Output the [x, y] coordinate of the center of the cell containing the given text.  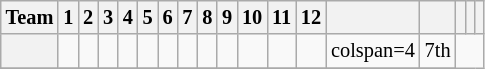
8 [207, 17]
6 [168, 17]
1 [68, 17]
10 [252, 17]
7th [438, 51]
4 [128, 17]
Team [30, 17]
11 [282, 17]
12 [311, 17]
colspan=4 [373, 51]
9 [227, 17]
5 [148, 17]
7 [187, 17]
2 [88, 17]
3 [108, 17]
